Extract the (X, Y) coordinate from the center of the cell holding the provided text.  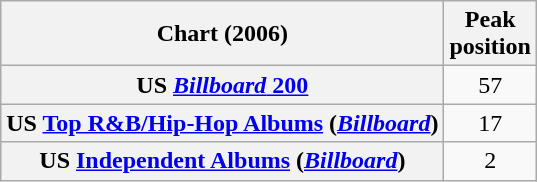
Peakposition (490, 34)
2 (490, 161)
Chart (2006) (222, 34)
US Independent Albums (Billboard) (222, 161)
US Top R&B/Hip-Hop Albums (Billboard) (222, 123)
17 (490, 123)
US Billboard 200 (222, 85)
57 (490, 85)
